From the cell containing the given text, extract its center point as [x, y] coordinate. 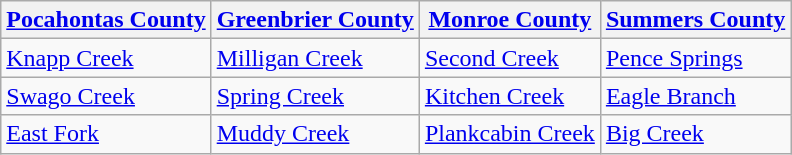
Plankcabin Creek [510, 134]
East Fork [106, 134]
Second Creek [510, 58]
Summers County [695, 20]
Pocahontas County [106, 20]
Milligan Creek [315, 58]
Big Creek [695, 134]
Kitchen Creek [510, 96]
Greenbrier County [315, 20]
Eagle Branch [695, 96]
Swago Creek [106, 96]
Monroe County [510, 20]
Muddy Creek [315, 134]
Pence Springs [695, 58]
Knapp Creek [106, 58]
Spring Creek [315, 96]
